Scan for the cell matching the given text and deliver its [x, y] coordinate at center. 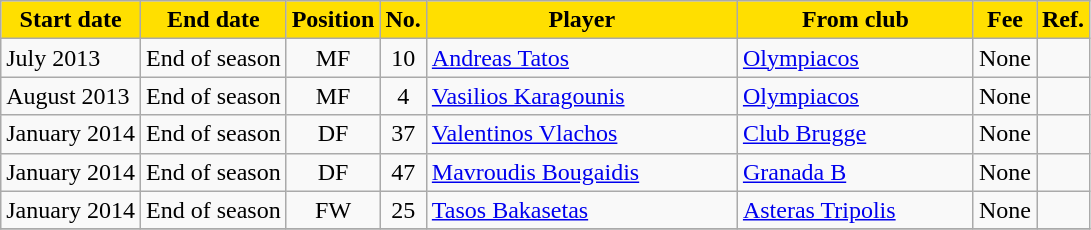
10 [403, 58]
End date [213, 20]
4 [403, 96]
Ref. [1062, 20]
Player [582, 20]
Granada B [855, 172]
Fee [1004, 20]
FW [333, 210]
Position [333, 20]
Andreas Tatos [582, 58]
Club Brugge [855, 134]
37 [403, 134]
Tasos Bakasetas [582, 210]
From club [855, 20]
August 2013 [71, 96]
Vasilios Karagounis [582, 96]
Asteras Tripolis [855, 210]
No. [403, 20]
25 [403, 210]
Mavroudis Bougaidis [582, 172]
47 [403, 172]
Start date [71, 20]
July 2013 [71, 58]
Valentinos Vlachos [582, 134]
